Capture the cell that displays the provided text and extract its [x, y] central coordinate. 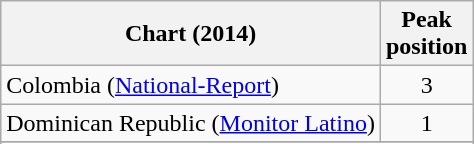
Chart (2014) [191, 34]
Dominican Republic (Monitor Latino) [191, 123]
3 [426, 85]
Colombia (National-Report) [191, 85]
Peakposition [426, 34]
1 [426, 123]
